Return (X, Y) of the center of cell containing provided text 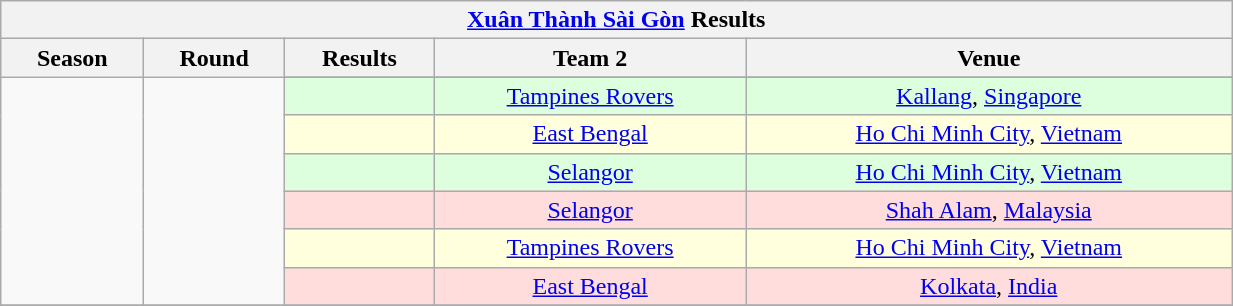
Round (214, 58)
Season (72, 58)
Xuân Thành Sài Gòn Results (616, 20)
Results (359, 58)
Kolkata, India (989, 286)
Team 2 (590, 58)
Shah Alam, Malaysia (989, 210)
Kallang, Singapore (989, 96)
Venue (989, 58)
